Locate the cell with the specified text and output its (x, y) center coordinate. 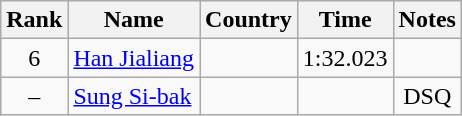
Notes (427, 20)
Han Jialiang (134, 58)
DSQ (427, 96)
– (34, 96)
Rank (34, 20)
Name (134, 20)
Sung Si-bak (134, 96)
Time (345, 20)
6 (34, 58)
1:32.023 (345, 58)
Country (249, 20)
